Detect which cell encompasses the target text, then output its [x, y] center coordinate. 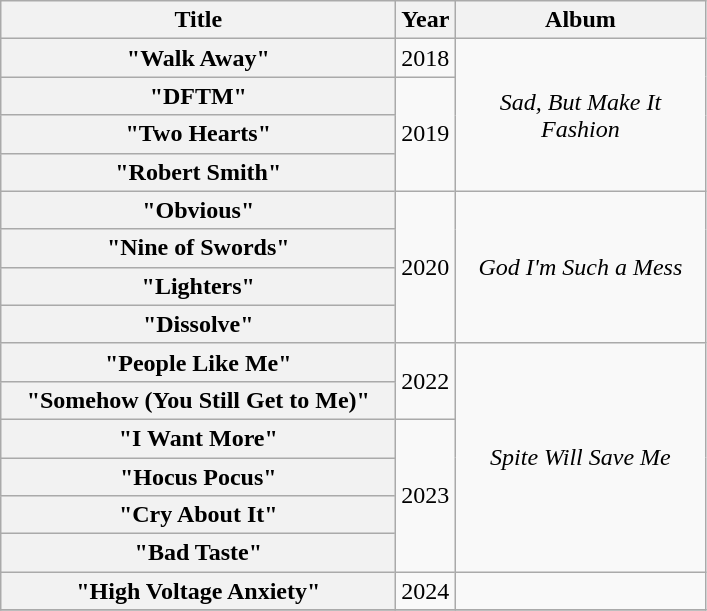
"Obvious" [198, 210]
"Robert Smith" [198, 172]
"DFTM" [198, 96]
"Nine of Swords" [198, 248]
"Somehow (You Still Get to Me)" [198, 400]
Year [426, 20]
2023 [426, 495]
2022 [426, 381]
"Bad Taste" [198, 553]
"People Like Me" [198, 362]
Album [580, 20]
"Walk Away" [198, 58]
"I Want More" [198, 438]
Sad, But Make It Fashion [580, 115]
2019 [426, 134]
2024 [426, 591]
2018 [426, 58]
"Lighters" [198, 286]
Spite Will Save Me [580, 457]
God I'm Such a Mess [580, 267]
"Hocus Pocus" [198, 477]
"Dissolve" [198, 324]
2020 [426, 267]
Title [198, 20]
"Cry About It" [198, 515]
"Two Hearts" [198, 134]
"High Voltage Anxiety" [198, 591]
